Provide the (x, y) coordinate of the cell's center where the given text is located.  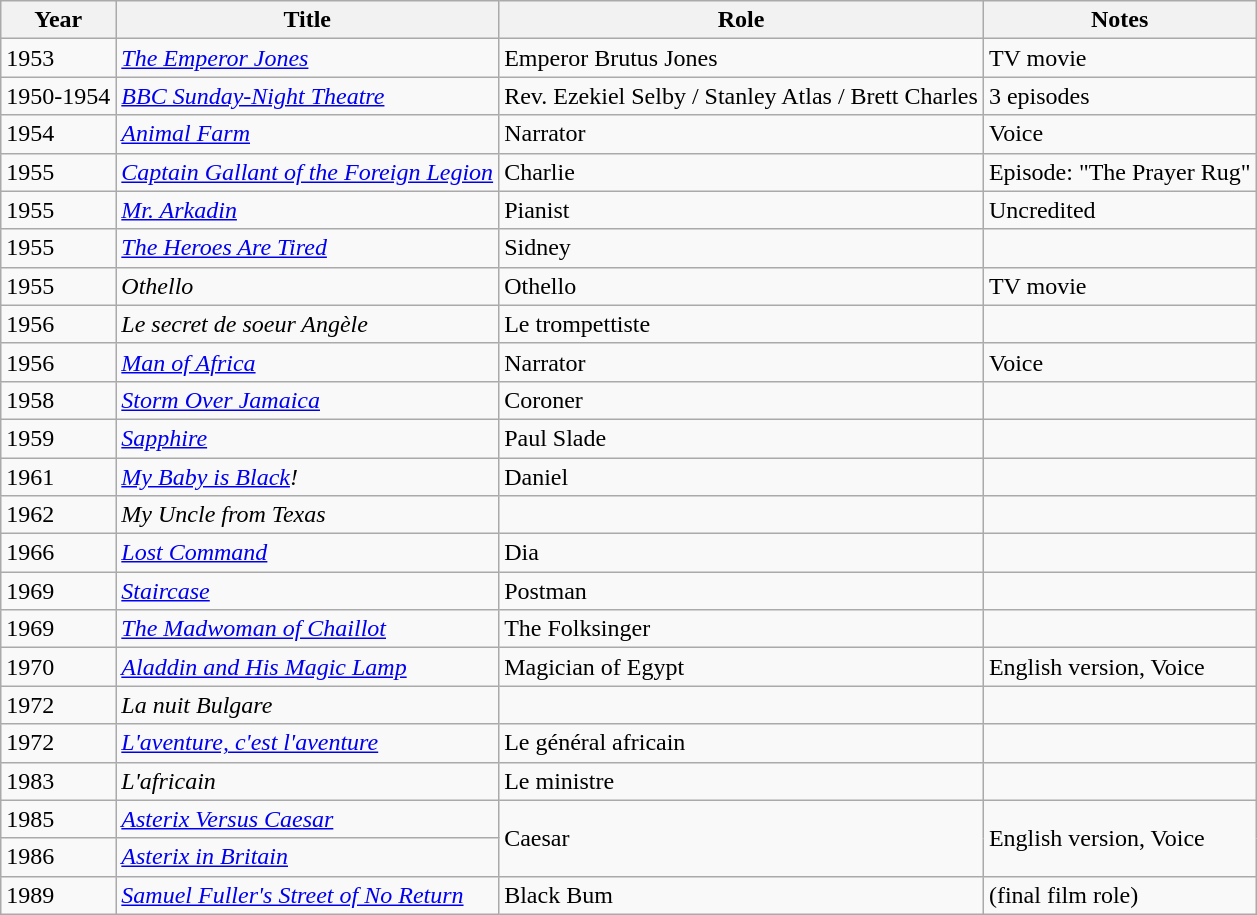
Aladdin and His Magic Lamp (308, 667)
Le secret de soeur Angèle (308, 324)
Postman (742, 591)
Mr. Arkadin (308, 210)
Coroner (742, 400)
Sidney (742, 248)
Man of Africa (308, 362)
1983 (58, 781)
1961 (58, 477)
1970 (58, 667)
Animal Farm (308, 134)
My Baby is Black! (308, 477)
Samuel Fuller's Street of No Return (308, 895)
1989 (58, 895)
1958 (58, 400)
1966 (58, 553)
My Uncle from Texas (308, 515)
Asterix in Britain (308, 857)
(final film role) (1120, 895)
The Madwoman of Chaillot (308, 629)
1950-1954 (58, 96)
Sapphire (308, 438)
Dia (742, 553)
Daniel (742, 477)
Le ministre (742, 781)
Uncredited (1120, 210)
Year (58, 20)
1986 (58, 857)
Le général africain (742, 743)
Black Bum (742, 895)
Role (742, 20)
Staircase (308, 591)
1954 (58, 134)
3 episodes (1120, 96)
Pianist (742, 210)
La nuit Bulgare (308, 705)
Asterix Versus Caesar (308, 819)
1959 (58, 438)
Lost Command (308, 553)
Storm Over Jamaica (308, 400)
The Emperor Jones (308, 58)
Rev. Ezekiel Selby / Stanley Atlas / Brett Charles (742, 96)
Title (308, 20)
1962 (58, 515)
The Heroes Are Tired (308, 248)
Caesar (742, 838)
The Folksinger (742, 629)
Notes (1120, 20)
Episode: "The Prayer Rug" (1120, 172)
Paul Slade (742, 438)
Charlie (742, 172)
1953 (58, 58)
1985 (58, 819)
L'africain (308, 781)
Captain Gallant of the Foreign Legion (308, 172)
Magician of Egypt (742, 667)
Emperor Brutus Jones (742, 58)
L'aventure, c'est l'aventure (308, 743)
Le trompettiste (742, 324)
BBC Sunday-Night Theatre (308, 96)
